Determine the (x, y) coordinate at the center of the cell enclosing the given text.  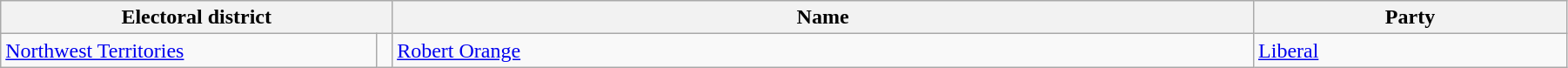
Liberal (1411, 51)
Party (1411, 17)
Name (823, 17)
Robert Orange (823, 51)
Northwest Territories (189, 51)
Electoral district (197, 17)
